From the cell containing the given text, extract its center point as [X, Y] coordinate. 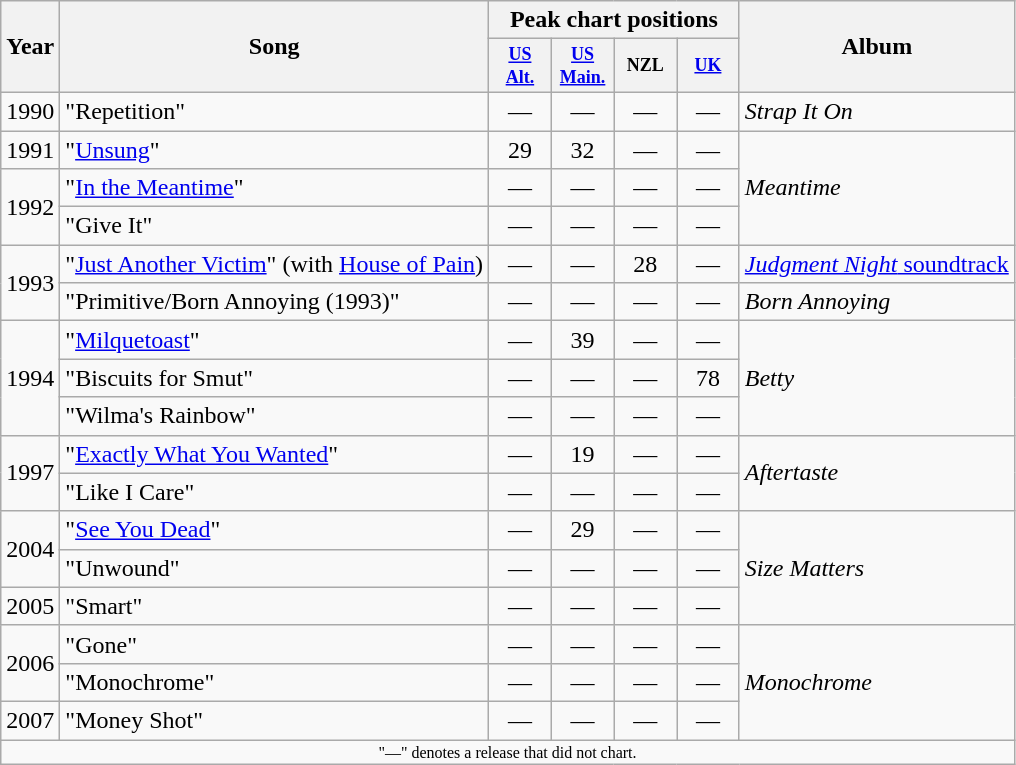
"In the Meantime" [274, 188]
1994 [30, 378]
32 [582, 150]
Betty [876, 378]
"Gone" [274, 644]
USMain. [582, 66]
Song [274, 47]
"Milquetoast" [274, 340]
2007 [30, 720]
"Monochrome" [274, 682]
Born Annoying [876, 302]
UK [708, 66]
Album [876, 47]
1997 [30, 473]
Size Matters [876, 568]
1993 [30, 283]
Strap It On [876, 111]
1991 [30, 150]
Peak chart positions [614, 20]
2004 [30, 549]
NZL [646, 66]
"Unwound" [274, 568]
"Biscuits for Smut" [274, 378]
"Just Another Victim" (with House of Pain) [274, 264]
"Unsung" [274, 150]
"Exactly What You Wanted" [274, 454]
Judgment Night soundtrack [876, 264]
"See You Dead" [274, 530]
2005 [30, 606]
"—" denotes a release that did not chart. [508, 752]
1992 [30, 207]
19 [582, 454]
Monochrome [876, 682]
2006 [30, 663]
USAlt. [520, 66]
39 [582, 340]
"Smart" [274, 606]
"Primitive/Born Annoying (1993)" [274, 302]
"Like I Care" [274, 492]
"Give It" [274, 226]
"Repetition" [274, 111]
Year [30, 47]
1990 [30, 111]
78 [708, 378]
Meantime [876, 188]
"Money Shot" [274, 720]
"Wilma's Rainbow" [274, 416]
Aftertaste [876, 473]
28 [646, 264]
